From the cell containing the given text, extract its center point as [x, y] coordinate. 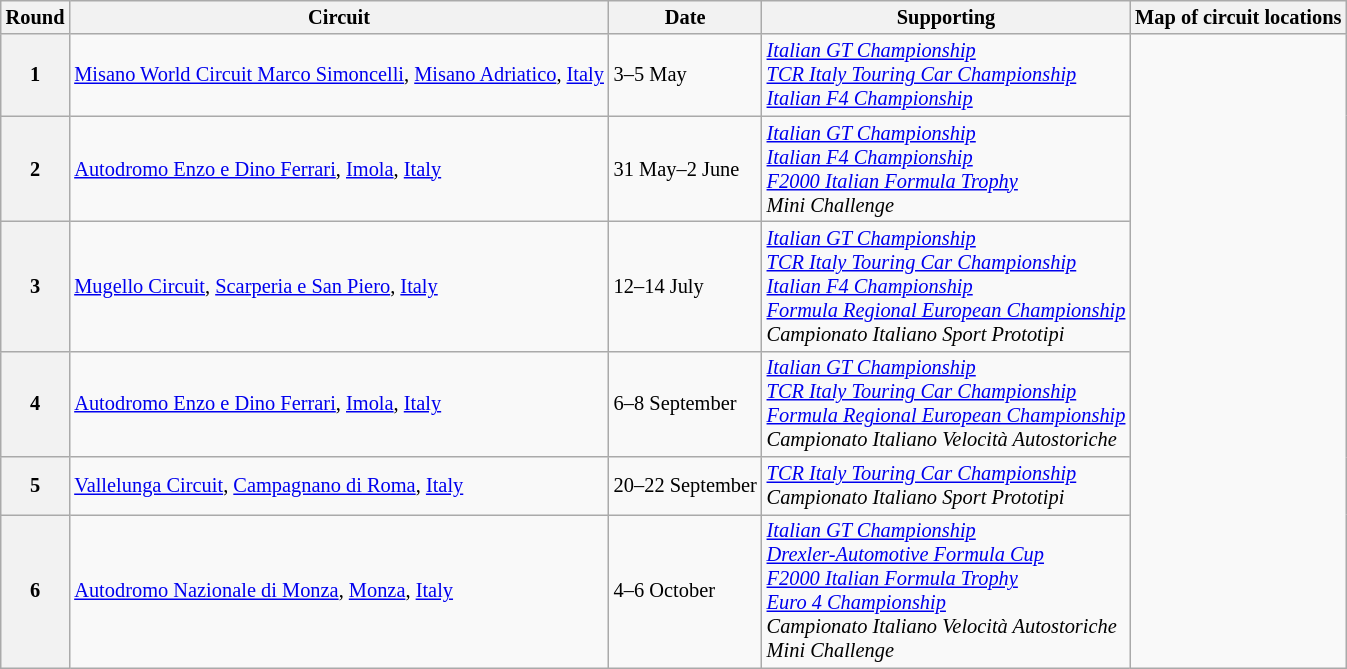
31 May–2 June [686, 169]
Italian GT ChampionshipTCR Italy Touring Car ChampionshipFormula Regional European ChampionshipCampionato Italiano Velocità Autostoriche [946, 404]
2 [36, 169]
5 [36, 486]
Italian GT ChampionshipItalian F4 ChampionshipF2000 Italian Formula TrophyMini Challenge [946, 169]
3 [36, 286]
Round [36, 17]
6–8 September [686, 404]
12–14 July [686, 286]
6 [36, 591]
Date [686, 17]
1 [36, 75]
3–5 May [686, 75]
Italian GT ChampionshipTCR Italy Touring Car ChampionshipItalian F4 Championship [946, 75]
Map of circuit locations [1238, 17]
Circuit [338, 17]
20–22 September [686, 486]
TCR Italy Touring Car ChampionshipCampionato Italiano Sport Prototipi [946, 486]
4–6 October [686, 591]
Misano World Circuit Marco Simoncelli, Misano Adriatico, Italy [338, 75]
4 [36, 404]
Mugello Circuit, Scarperia e San Piero, Italy [338, 286]
Vallelunga Circuit, Campagnano di Roma, Italy [338, 486]
Supporting [946, 17]
Autodromo Nazionale di Monza, Monza, Italy [338, 591]
